Pinpoint the cell where the given text exists, returning its [x, y] midpoint coordinate. 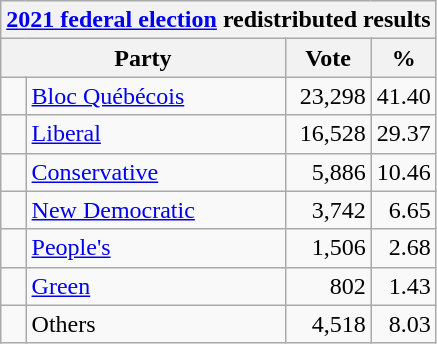
16,528 [328, 134]
Green [156, 286]
Liberal [156, 134]
5,886 [328, 172]
41.40 [404, 96]
Vote [328, 58]
2.68 [404, 248]
802 [328, 286]
10.46 [404, 172]
29.37 [404, 134]
New Democratic [156, 210]
3,742 [328, 210]
Bloc Québécois [156, 96]
23,298 [328, 96]
2021 federal election redistributed results [218, 20]
8.03 [404, 324]
Others [156, 324]
% [404, 58]
6.65 [404, 210]
1.43 [404, 286]
4,518 [328, 324]
Party [143, 58]
Conservative [156, 172]
People's [156, 248]
1,506 [328, 248]
